Capture the cell that displays the provided text and extract its (X, Y) central coordinate. 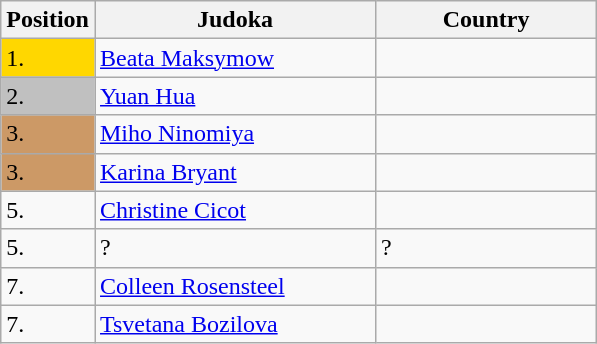
Tsvetana Bozilova (234, 324)
Colleen Rosensteel (234, 286)
Christine Cicot (234, 210)
Judoka (234, 20)
2. (48, 96)
Country (486, 20)
Position (48, 20)
Karina Bryant (234, 172)
Miho Ninomiya (234, 134)
1. (48, 58)
Yuan Hua (234, 96)
Beata Maksymow (234, 58)
